Locate the cell with the specified text and output its [x, y] center coordinate. 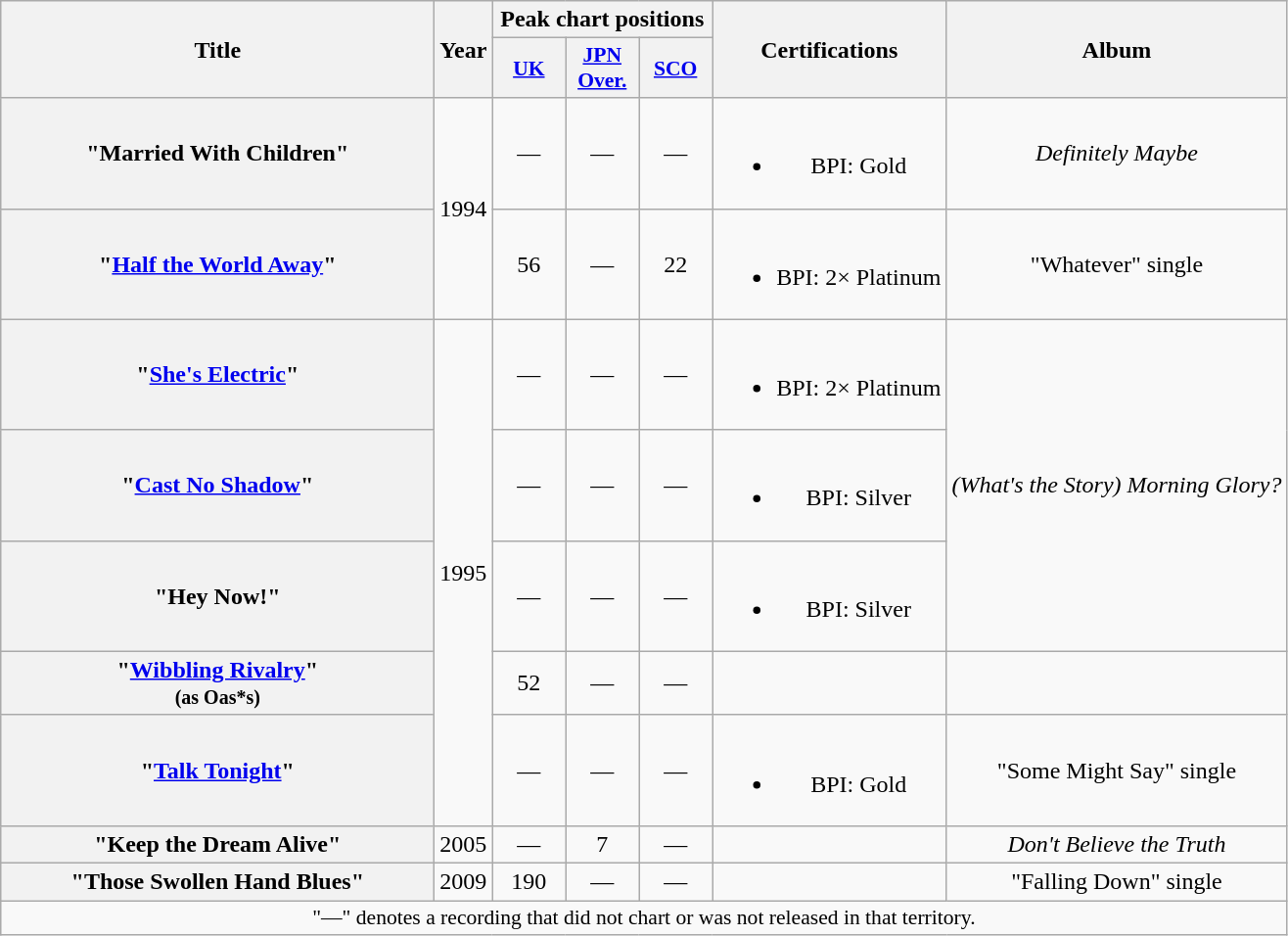
"Wibbling Rivalry"(as Oas*s) [217, 683]
"Some Might Say" single [1117, 770]
Don't Believe the Truth [1117, 844]
"Falling Down" single [1117, 881]
Year [464, 49]
190 [529, 881]
(What's the Story) Morning Glory? [1117, 486]
Certifications [830, 49]
"Half the World Away" [217, 264]
"Cast No Shadow" [217, 486]
Definitely Maybe [1117, 153]
"Married With Children" [217, 153]
Album [1117, 49]
7 [603, 844]
"She's Electric" [217, 374]
1994 [464, 209]
Title [217, 49]
22 [675, 264]
"Keep the Dream Alive" [217, 844]
JPNOver. [603, 69]
"—" denotes a recording that did not chart or was not released in that territory. [644, 918]
SCO [675, 69]
2005 [464, 844]
Peak chart positions [603, 20]
2009 [464, 881]
"Whatever" single [1117, 264]
"Hey Now!" [217, 595]
UK [529, 69]
52 [529, 683]
56 [529, 264]
"Those Swollen Hand Blues" [217, 881]
"Talk Tonight" [217, 770]
1995 [464, 572]
